Return [X, Y] of the center of cell containing provided text 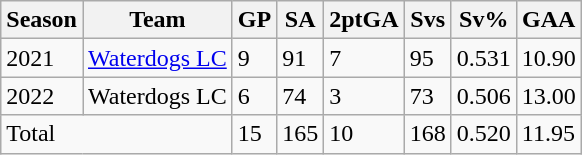
73 [428, 96]
10.90 [548, 58]
Team [157, 20]
15 [254, 134]
11.95 [548, 134]
7 [364, 58]
10 [364, 134]
165 [300, 134]
9 [254, 58]
2022 [42, 96]
Season [42, 20]
91 [300, 58]
168 [428, 134]
Total [117, 134]
GP [254, 20]
2021 [42, 58]
Sv% [484, 20]
6 [254, 96]
2ptGA [364, 20]
95 [428, 58]
GAA [548, 20]
13.00 [548, 96]
3 [364, 96]
74 [300, 96]
SA [300, 20]
0.520 [484, 134]
0.506 [484, 96]
0.531 [484, 58]
Svs [428, 20]
